Search for the cell housing the specified text and yield its (X, Y) center coordinate. 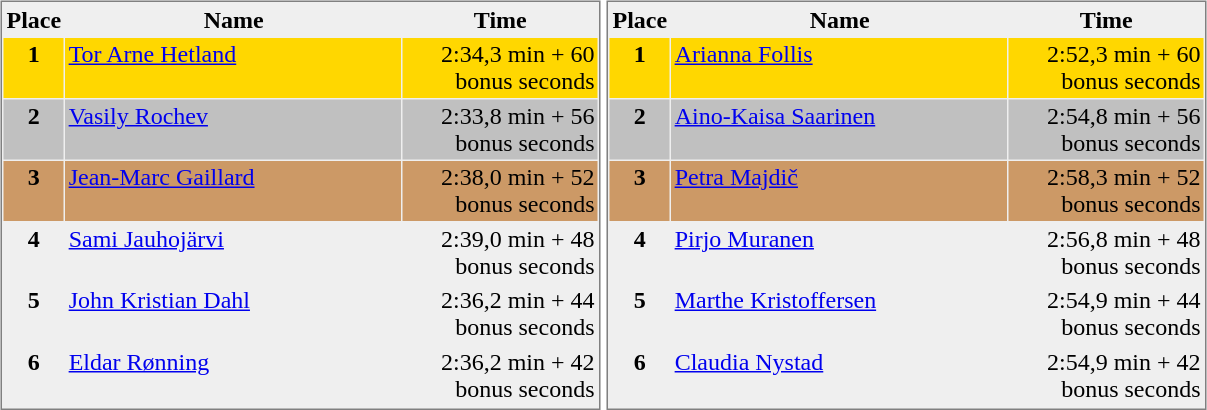
2:39,0 min + 48 bonus seconds (500, 252)
2:34,3 min + 60 bonus seconds (500, 68)
2:38,0 min + 52 bonus seconds (500, 191)
Eldar Rønning (234, 376)
2:56,8 min + 48 bonus seconds (1106, 252)
2:54,8 min + 56 bonus seconds (1106, 130)
John Kristian Dahl (234, 314)
2:33,8 min + 56 bonus seconds (500, 130)
2:54,9 min + 44 bonus seconds (1106, 314)
Aino-Kaisa Saarinen (840, 130)
Tor Arne Hetland (234, 68)
2:52,3 min + 60 bonus seconds (1106, 68)
Jean-Marc Gaillard (234, 191)
Pirjo Muranen (840, 252)
2:36,2 min + 42 bonus seconds (500, 376)
2:54,9 min + 42 bonus seconds (1106, 376)
Arianna Follis (840, 68)
2:58,3 min + 52 bonus seconds (1106, 191)
Claudia Nystad (840, 376)
Vasily Rochev (234, 130)
Marthe Kristoffersen (840, 314)
2:36,2 min + 44 bonus seconds (500, 314)
Sami Jauhojärvi (234, 252)
Petra Majdič (840, 191)
